Capture the cell that displays the provided text and extract its [X, Y] central coordinate. 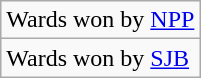
Wards won by NPP [100, 20]
Wards won by SJB [100, 58]
